Locate the cell with the specified text and output its (x, y) center coordinate. 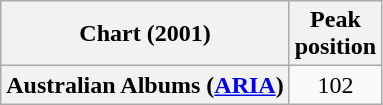
102 (335, 85)
Australian Albums (ARIA) (145, 85)
Chart (2001) (145, 34)
Peakposition (335, 34)
